For the text-containing cell, return its midpoint in (x, y) coordinate format. 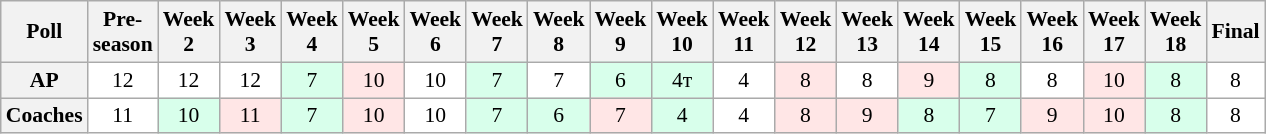
Coaches (44, 116)
Week13 (867, 32)
Week15 (991, 32)
Week4 (312, 32)
AP (44, 80)
Week2 (189, 32)
Final (1235, 32)
Week18 (1176, 32)
Week6 (435, 32)
Week16 (1052, 32)
Week10 (682, 32)
Week7 (497, 32)
Poll (44, 32)
Week14 (929, 32)
Week12 (806, 32)
Week5 (374, 32)
Week9 (621, 32)
Pre-season (123, 32)
4т (682, 80)
Week17 (1114, 32)
Week8 (559, 32)
Week3 (250, 32)
Week11 (744, 32)
